Output the (x, y) coordinate of the center of the cell containing the given text.  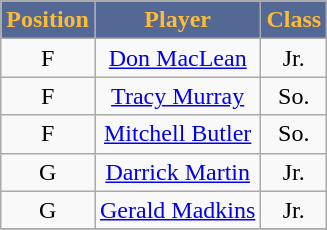
Player (177, 20)
Position (48, 20)
Don MacLean (177, 58)
Gerald Madkins (177, 210)
Mitchell Butler (177, 134)
Tracy Murray (177, 96)
Darrick Martin (177, 172)
Class (294, 20)
